Pinpoint the cell where the given text exists, returning its (X, Y) midpoint coordinate. 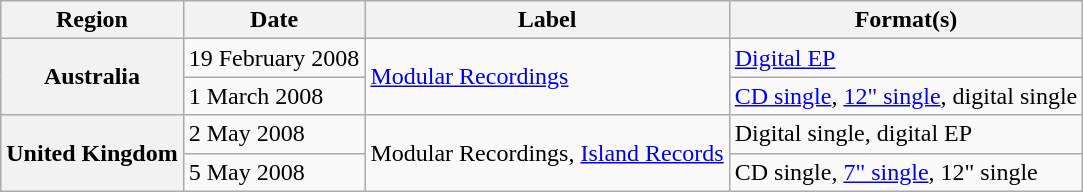
Digital EP (906, 58)
CD single, 12" single, digital single (906, 96)
19 February 2008 (274, 58)
1 March 2008 (274, 96)
Label (547, 20)
Modular Recordings, Island Records (547, 153)
2 May 2008 (274, 134)
Date (274, 20)
Modular Recordings (547, 77)
Format(s) (906, 20)
Region (92, 20)
United Kingdom (92, 153)
Australia (92, 77)
5 May 2008 (274, 172)
CD single, 7" single, 12" single (906, 172)
Digital single, digital EP (906, 134)
